Locate the cell with the specified text and output its (x, y) center coordinate. 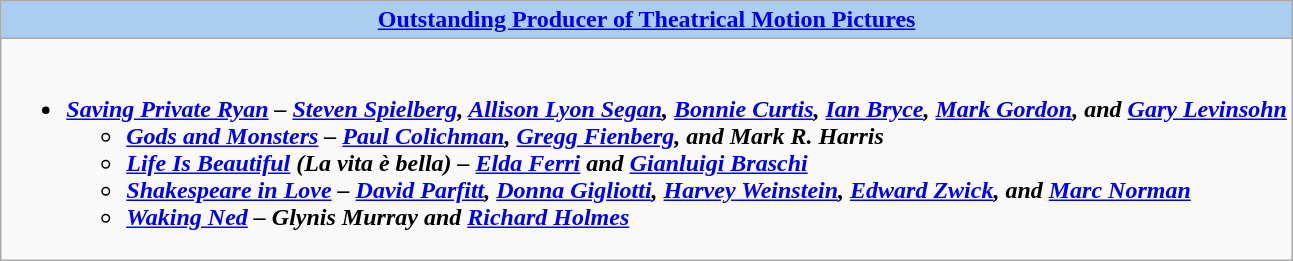
Outstanding Producer of Theatrical Motion Pictures (647, 20)
